Locate the cell with the specified text and output its [x, y] center coordinate. 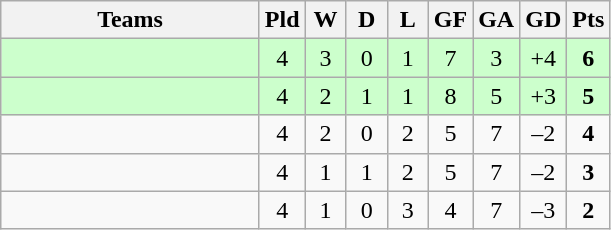
Pld [282, 20]
W [326, 20]
Pts [588, 20]
GA [496, 20]
L [408, 20]
8 [450, 96]
–3 [544, 210]
6 [588, 58]
D [366, 20]
GF [450, 20]
+3 [544, 96]
Teams [130, 20]
GD [544, 20]
+4 [544, 58]
